Capture the cell that displays the provided text and extract its [X, Y] central coordinate. 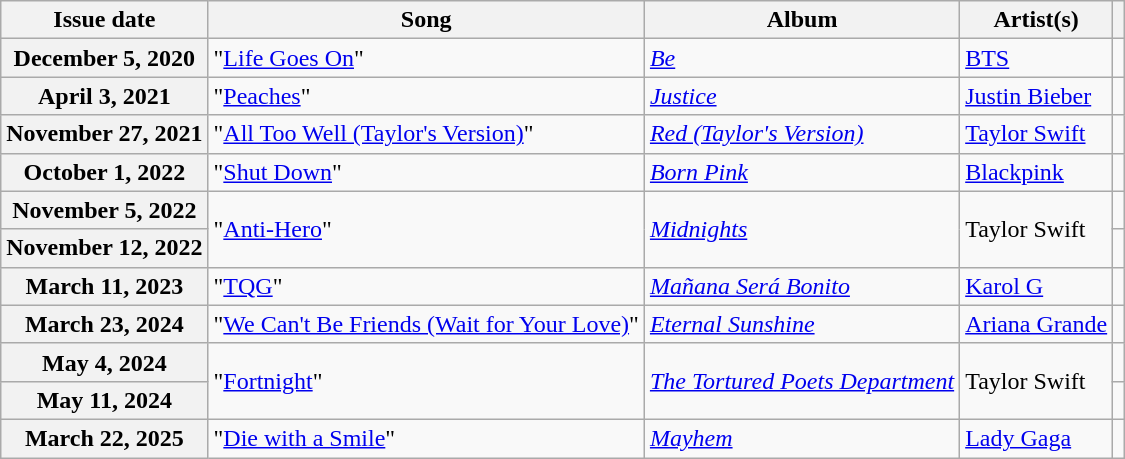
Lady Gaga [1036, 438]
Red (Taylor's Version) [802, 134]
Justin Bieber [1036, 96]
"We Can't Be Friends (Wait for Your Love)" [426, 324]
Karol G [1036, 286]
March 23, 2024 [104, 324]
Be [802, 58]
"Die with a Smile" [426, 438]
"Shut Down" [426, 172]
November 27, 2021 [104, 134]
March 22, 2025 [104, 438]
May 4, 2024 [104, 362]
BTS [1036, 58]
November 12, 2022 [104, 248]
"Peaches" [426, 96]
Issue date [104, 20]
Born Pink [802, 172]
"Anti-Hero" [426, 229]
Mayhem [802, 438]
"TQG" [426, 286]
Artist(s) [1036, 20]
December 5, 2020 [104, 58]
Mañana Será Bonito [802, 286]
May 11, 2024 [104, 400]
"All Too Well (Taylor's Version)" [426, 134]
Eternal Sunshine [802, 324]
Midnights [802, 229]
November 5, 2022 [104, 210]
Ariana Grande [1036, 324]
April 3, 2021 [104, 96]
"Life Goes On" [426, 58]
Song [426, 20]
October 1, 2022 [104, 172]
Album [802, 20]
Justice [802, 96]
The Tortured Poets Department [802, 381]
Blackpink [1036, 172]
March 11, 2023 [104, 286]
"Fortnight" [426, 381]
